Locate the cell with the specified text and output its [x, y] center coordinate. 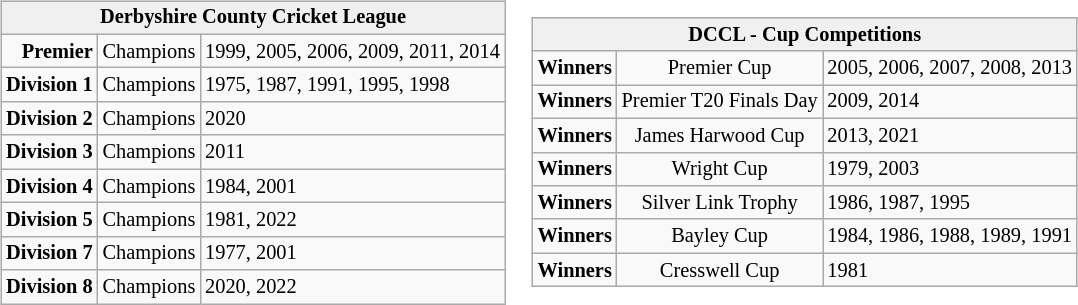
DCCL - Cup Competitions [805, 34]
Derbyshire County Cricket League [252, 18]
Wright Cup [720, 169]
Bayley Cup [720, 236]
Cresswell Cup [720, 270]
2013, 2021 [949, 135]
2011 [352, 152]
2009, 2014 [949, 102]
Division 7 [49, 253]
1999, 2005, 2006, 2009, 2011, 2014 [352, 51]
Division 4 [49, 186]
Premier T20 Finals Day [720, 102]
2005, 2006, 2007, 2008, 2013 [949, 68]
1984, 1986, 1988, 1989, 1991 [949, 236]
Division 5 [49, 220]
Premier Cup [720, 68]
2020, 2022 [352, 287]
Division 1 [49, 85]
Division 2 [49, 119]
1977, 2001 [352, 253]
Division 8 [49, 287]
1975, 1987, 1991, 1995, 1998 [352, 85]
Premier [49, 51]
Silver Link Trophy [720, 203]
James Harwood Cup [720, 135]
Division 3 [49, 152]
1986, 1987, 1995 [949, 203]
1981, 2022 [352, 220]
1979, 2003 [949, 169]
1984, 2001 [352, 186]
1981 [949, 270]
2020 [352, 119]
